Scan for the cell matching the given text and deliver its [x, y] coordinate at center. 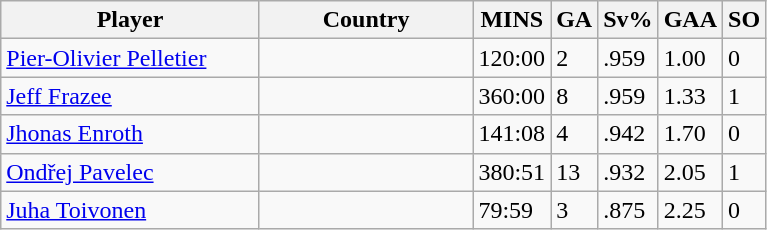
GAA [690, 20]
SO [744, 20]
2.25 [690, 210]
Juha Toivonen [130, 210]
1.00 [690, 58]
120:00 [512, 58]
.932 [628, 172]
Sv% [628, 20]
Jhonas Enroth [130, 134]
4 [574, 134]
1.33 [690, 96]
.875 [628, 210]
360:00 [512, 96]
MINS [512, 20]
141:08 [512, 134]
2 [574, 58]
Pier-Olivier Pelletier [130, 58]
Player [130, 20]
13 [574, 172]
2.05 [690, 172]
GA [574, 20]
380:51 [512, 172]
.942 [628, 134]
3 [574, 210]
Jeff Frazee [130, 96]
79:59 [512, 210]
1.70 [690, 134]
Country [366, 20]
Ondřej Pavelec [130, 172]
8 [574, 96]
